Locate the cell with the specified text and output its (x, y) center coordinate. 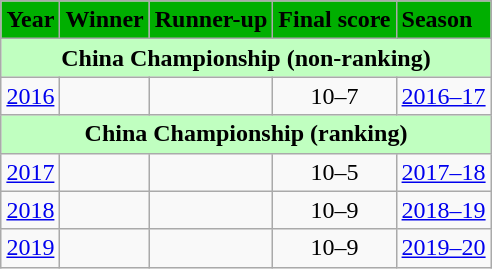
China Championship (non-ranking) (246, 58)
10–7 (334, 96)
China Championship (ranking) (246, 134)
10–5 (334, 172)
Season (444, 20)
2017–18 (444, 172)
2019 (30, 248)
2018–19 (444, 210)
2016 (30, 96)
2018 (30, 210)
2019–20 (444, 248)
Year (30, 20)
Final score (334, 20)
2017 (30, 172)
2016–17 (444, 96)
Runner-up (211, 20)
Winner (104, 20)
